Capture the cell that displays the provided text and extract its [X, Y] central coordinate. 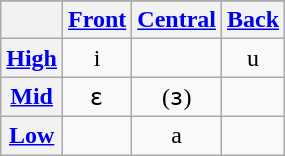
Back [254, 20]
Low [32, 135]
u [254, 58]
High [32, 58]
i [98, 58]
Front [98, 20]
(ɜ) [177, 97]
ɛ [98, 97]
a [177, 135]
Central [177, 20]
Mid [32, 97]
